Detect which cell encompasses the target text, then output its (x, y) center coordinate. 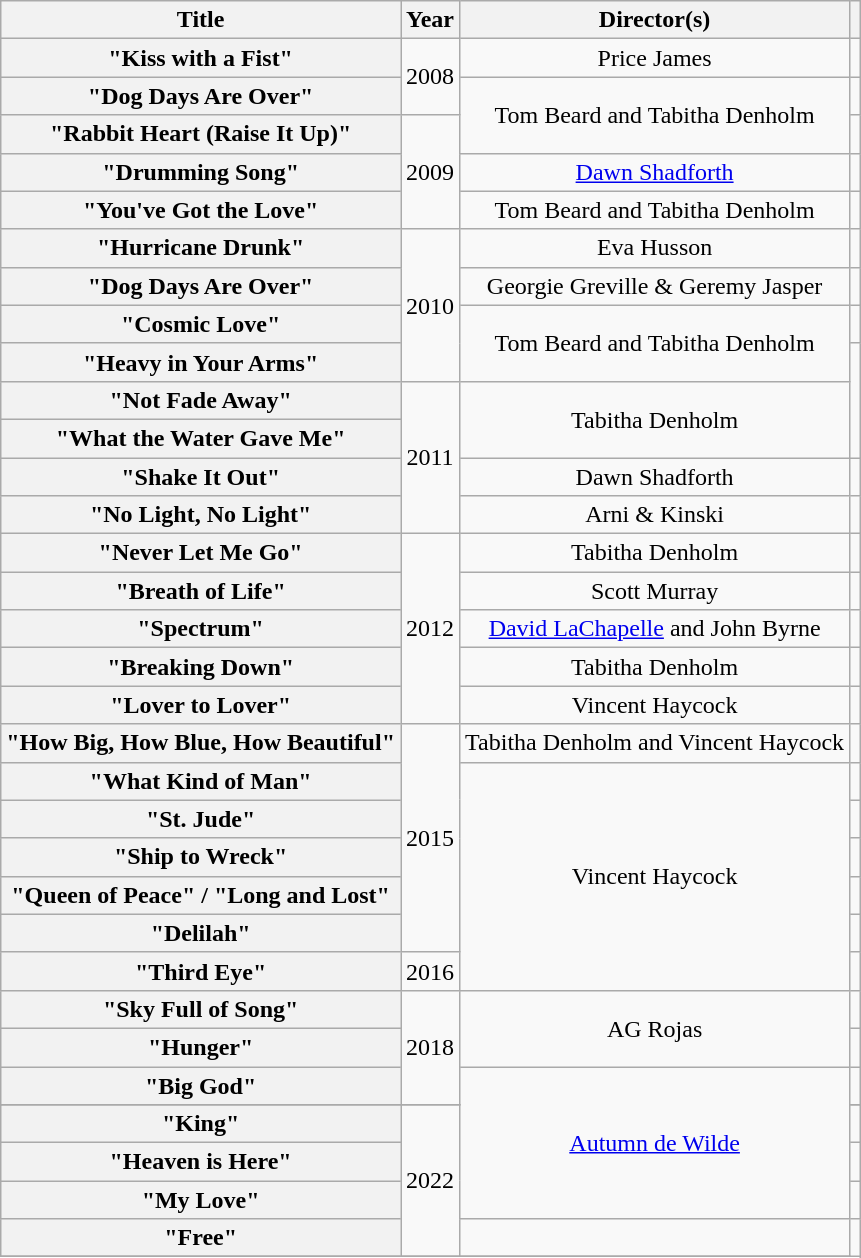
Eva Husson (655, 248)
"Delilah" (201, 933)
"No Light, No Light" (201, 515)
"Not Fade Away" (201, 400)
"Kiss with a Fist" (201, 58)
2022 (430, 1181)
"Heaven is Here" (201, 1162)
2018 (430, 1047)
"How Big, How Blue, How Beautiful" (201, 743)
2016 (430, 971)
"Hunger" (201, 1047)
David LaChapelle and John Byrne (655, 629)
"Breath of Life" (201, 591)
"Never Let Me Go" (201, 553)
Arni & Kinski (655, 515)
Georgie Greville & Geremy Jasper (655, 286)
Price James (655, 58)
"Heavy in Your Arms" (201, 362)
"What the Water Gave Me" (201, 438)
"My Love" (201, 1200)
Year (430, 20)
"Cosmic Love" (201, 324)
"King" (201, 1124)
2012 (430, 629)
"Shake It Out" (201, 477)
Autumn de Wilde (655, 1142)
"Rabbit Heart (Raise It Up)" (201, 134)
Director(s) (655, 20)
2010 (430, 305)
"Free" (201, 1238)
"Sky Full of Song" (201, 1009)
2011 (430, 457)
"Spectrum" (201, 629)
"Lover to Lover" (201, 705)
"You've Got the Love" (201, 210)
"St. Jude" (201, 819)
Tabitha Denholm and Vincent Haycock (655, 743)
"Third Eye" (201, 971)
"Queen of Peace" / "Long and Lost" (201, 895)
"Breaking Down" (201, 667)
"What Kind of Man" (201, 781)
"Ship to Wreck" (201, 857)
"Drumming Song" (201, 172)
2009 (430, 172)
AG Rojas (655, 1028)
2008 (430, 77)
Scott Murray (655, 591)
"Hurricane Drunk" (201, 248)
"Big God" (201, 1085)
Title (201, 20)
2015 (430, 838)
